Output the [X, Y] coordinate of the center of the cell containing the given text.  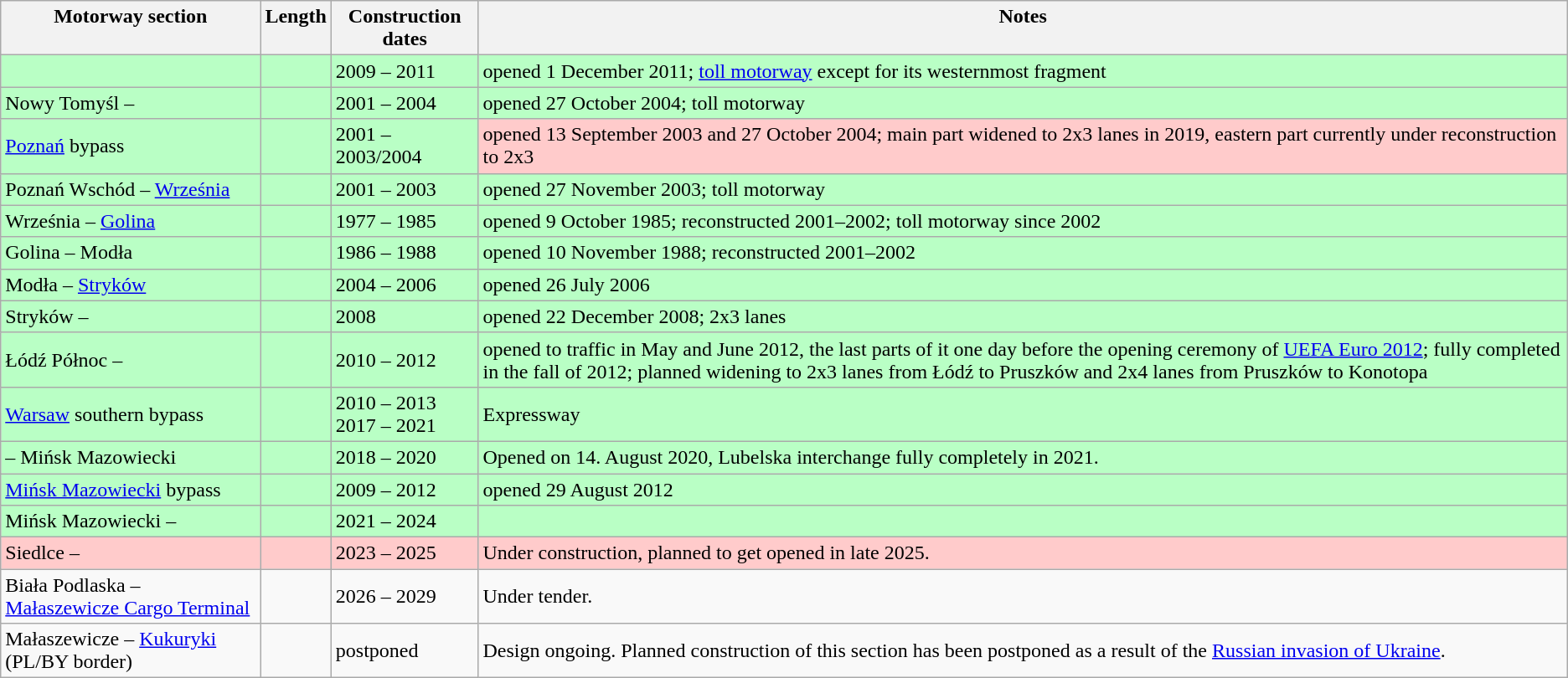
Expressway [1023, 413]
Stryków – [131, 316]
2010 – 20132017 – 2021 [405, 413]
Nowy Tomyśl – [131, 103]
opened 26 July 2006 [1023, 285]
2001 – 2003 [405, 189]
Notes [1023, 28]
Poznań bypass [131, 146]
2008 [405, 316]
2009 – 2012 [405, 490]
2009 – 2011 [405, 71]
Łódź Północ – [131, 360]
1977 – 1985 [405, 221]
Under tender. [1023, 596]
postponed [405, 651]
2026 – 2029 [405, 596]
opened 29 August 2012 [1023, 490]
2001 – 2003/2004 [405, 146]
Mińsk Mazowiecki – [131, 521]
Warsaw southern bypass [131, 413]
Poznań Wschód – Września [131, 189]
Golina – Modła [131, 253]
Modła – Stryków [131, 285]
opened 1 December 2011; toll motorway except for its westernmost fragment [1023, 71]
Design ongoing. Planned construction of this section has been postponed as a result of the Russian invasion of Ukraine. [1023, 651]
Mińsk Mazowiecki bypass [131, 490]
Construction dates [405, 28]
opened 9 October 1985; reconstructed 2001–2002; toll motorway since 2002 [1023, 221]
1986 – 1988 [405, 253]
Length [296, 28]
Motorway section [131, 28]
2004 – 2006 [405, 285]
2010 – 2012 [405, 360]
opened 13 September 2003 and 27 October 2004; main part widened to 2x3 lanes in 2019, eastern part currently under reconstruction to 2x3 [1023, 146]
Małaszewicze – Kukuryki (PL/BY border) [131, 651]
– Mińsk Mazowiecki [131, 457]
Siedlce – [131, 553]
opened 27 October 2004; toll motorway [1023, 103]
2021 – 2024 [405, 521]
2018 – 2020 [405, 457]
Under construction, planned to get opened in late 2025. [1023, 553]
Biała Podlaska – Małaszewicze Cargo Terminal [131, 596]
2023 – 2025 [405, 553]
opened 22 December 2008; 2x3 lanes [1023, 316]
Września – Golina [131, 221]
Opened on 14. August 2020, Lubelska interchange fully completely in 2021. [1023, 457]
opened 10 November 1988; reconstructed 2001–2002 [1023, 253]
2001 – 2004 [405, 103]
opened 27 November 2003; toll motorway [1023, 189]
